Return (x, y) of the center of cell containing provided text 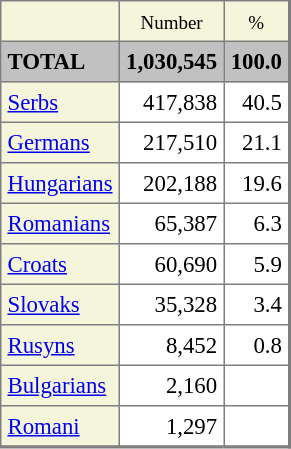
TOTAL (60, 61)
217,510 (172, 142)
21.1 (257, 142)
100.0 (257, 61)
8,452 (172, 345)
417,838 (172, 102)
Number (172, 21)
40.5 (257, 102)
Germans (60, 142)
Croats (60, 264)
65,387 (172, 223)
5.9 (257, 264)
Romanians (60, 223)
Bulgarians (60, 385)
35,328 (172, 304)
202,188 (172, 183)
0.8 (257, 345)
Serbs (60, 102)
19.6 (257, 183)
6.3 (257, 223)
3.4 (257, 304)
1,030,545 (172, 61)
Hungarians (60, 183)
% (257, 21)
60,690 (172, 264)
Slovaks (60, 304)
1,297 (172, 426)
2,160 (172, 385)
Rusyns (60, 345)
Romani (60, 426)
